Scan for the cell matching the given text and deliver its (x, y) coordinate at center. 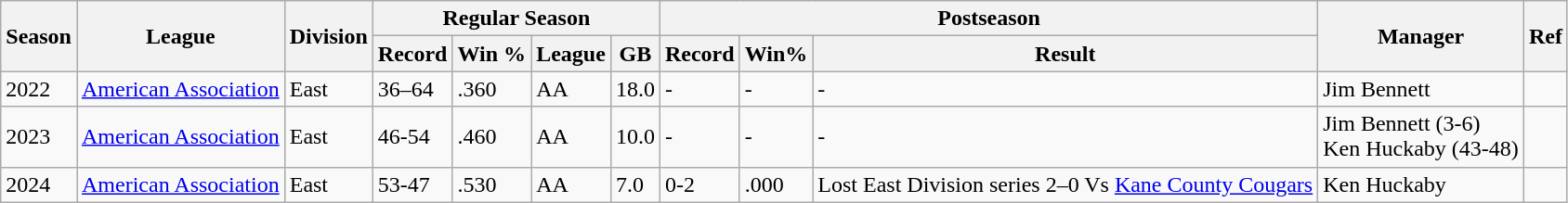
46-54 (412, 137)
Jim Bennett (1421, 89)
.000 (777, 184)
.530 (492, 184)
2022 (39, 89)
10.0 (635, 137)
Manager (1421, 36)
.460 (492, 137)
.360 (492, 89)
36–64 (412, 89)
53-47 (412, 184)
2024 (39, 184)
Result (1065, 54)
Postseason (988, 19)
Division (329, 36)
GB (635, 54)
Lost East Division series 2–0 Vs Kane County Cougars (1065, 184)
Win% (777, 54)
2023 (39, 137)
Win % (492, 54)
18.0 (635, 89)
Season (39, 36)
Regular Season (516, 19)
Ref (1546, 36)
7.0 (635, 184)
Jim Bennett (3-6)Ken Huckaby (43-48) (1421, 137)
Ken Huckaby (1421, 184)
0-2 (699, 184)
